Find where the given text appears and provide that cell's center as [x, y] coordinate. 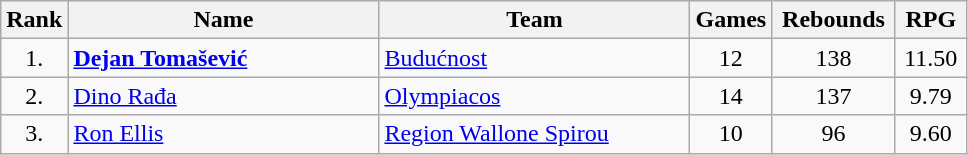
Dejan Tomašević [224, 58]
1. [34, 58]
9.79 [930, 96]
Ron Ellis [224, 134]
12 [731, 58]
Region Wallone Spirou [534, 134]
138 [834, 58]
Budućnost [534, 58]
3. [34, 134]
2. [34, 96]
137 [834, 96]
14 [731, 96]
Olympiacos [534, 96]
Team [534, 20]
Games [731, 20]
Dino Rađa [224, 96]
Rank [34, 20]
RPG [930, 20]
96 [834, 134]
Name [224, 20]
Rebounds [834, 20]
10 [731, 134]
11.50 [930, 58]
9.60 [930, 134]
